Locate the cell with the specified text and output its (x, y) center coordinate. 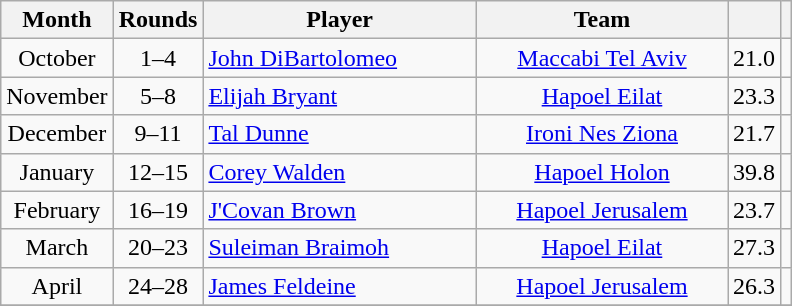
Tal Dunne (340, 134)
12–15 (158, 172)
1–4 (158, 58)
James Feldeine (340, 286)
February (57, 210)
October (57, 58)
20–23 (158, 248)
21.0 (754, 58)
23.3 (754, 96)
27.3 (754, 248)
39.8 (754, 172)
Team (602, 20)
December (57, 134)
Corey Walden (340, 172)
J'Covan Brown (340, 210)
21.7 (754, 134)
9–11 (158, 134)
Suleiman Braimoh (340, 248)
23.7 (754, 210)
Month (57, 20)
November (57, 96)
Hapoel Holon (602, 172)
March (57, 248)
5–8 (158, 96)
April (57, 286)
Player (340, 20)
Elijah Bryant (340, 96)
26.3 (754, 286)
16–19 (158, 210)
John DiBartolomeo (340, 58)
Maccabi Tel Aviv (602, 58)
24–28 (158, 286)
Ironi Nes Ziona (602, 134)
Rounds (158, 20)
January (57, 172)
